Pinpoint the cell where the given text exists, returning its [X, Y] midpoint coordinate. 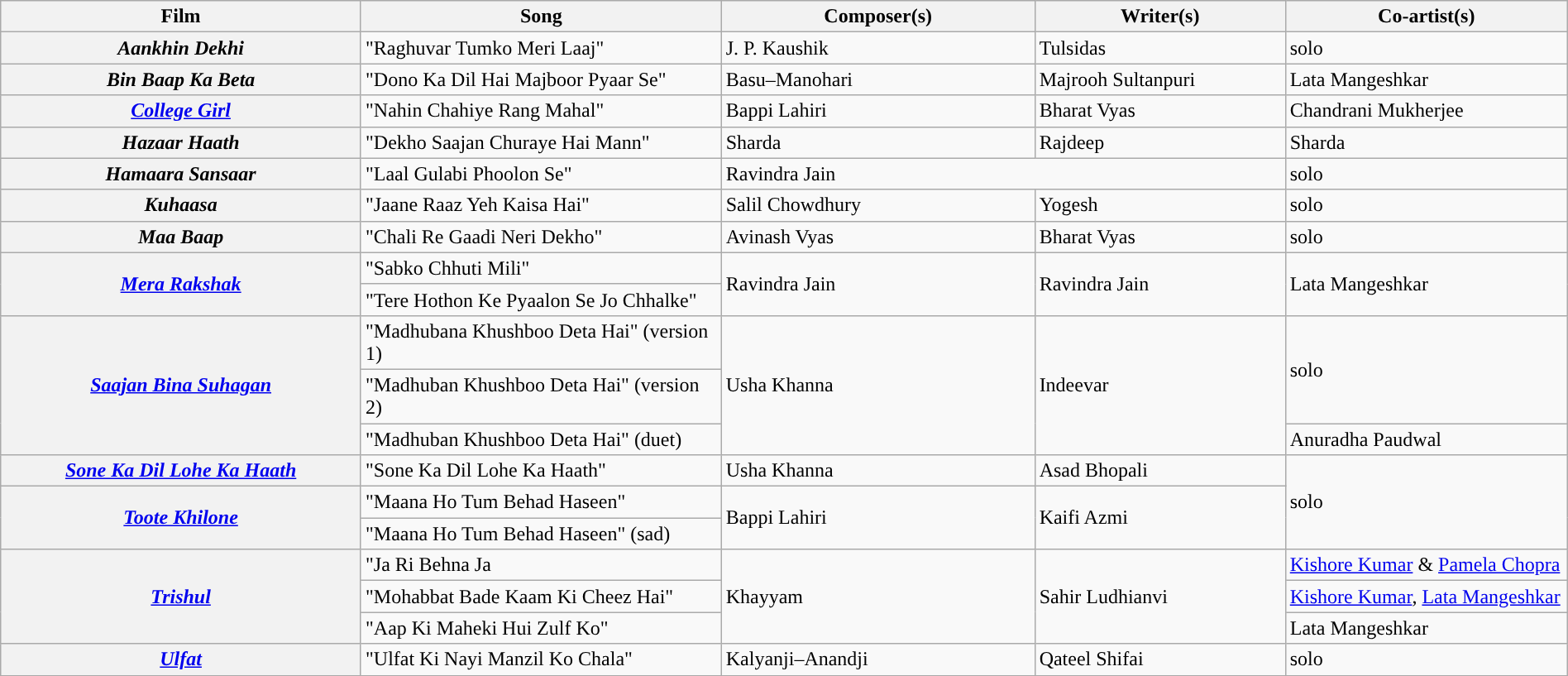
Tulsidas [1159, 48]
Saajan Bina Suhagan [181, 385]
"Maana Ho Tum Behad Haseen" (sad) [541, 534]
Kishore Kumar, Lata Mangeshkar [1426, 597]
Sahir Ludhianvi [1159, 597]
Majrooh Sultanpuri [1159, 79]
"Maana Ho Tum Behad Haseen" [541, 502]
Salil Chowdhury [878, 205]
"Madhubana Khushboo Deta Hai" (version 1) [541, 343]
Indeevar [1159, 385]
Kishore Kumar & Pamela Chopra [1426, 565]
Composer(s) [878, 17]
Khayyam [878, 597]
"Madhuban Khushboo Deta Hai" (duet) [541, 439]
Rajdeep [1159, 142]
"Ja Ri Behna Ja [541, 565]
Qateel Shifai [1159, 659]
Aankhin Dekhi [181, 48]
Basu–Manohari [878, 79]
"Sone Ka Dil Lohe Ka Haath" [541, 471]
"Madhuban Khushboo Deta Hai" (version 2) [541, 396]
"Ulfat Ki Nayi Manzil Ko Chala" [541, 659]
Chandrani Mukherjee [1426, 111]
Kalyanji–Anandji [878, 659]
Co-artist(s) [1426, 17]
Asad Bhopali [1159, 471]
"Chali Re Gaadi Neri Dekho" [541, 237]
Avinash Vyas [878, 237]
Hamaara Sansaar [181, 174]
"Jaane Raaz Yeh Kaisa Hai" [541, 205]
"Nahin Chahiye Rang Mahal" [541, 111]
Ulfat [181, 659]
College Girl [181, 111]
Kuhaasa [181, 205]
Sone Ka Dil Lohe Ka Haath [181, 471]
Mera Rakshak [181, 284]
"Raghuvar Tumko Meri Laaj" [541, 48]
Yogesh [1159, 205]
Song [541, 17]
Trishul [181, 597]
"Mohabbat Bade Kaam Ki Cheez Hai" [541, 597]
Bin Baap Ka Beta [181, 79]
"Laal Gulabi Phoolon Se" [541, 174]
Anuradha Paudwal [1426, 439]
Hazaar Haath [181, 142]
Film [181, 17]
"Sabko Chhuti Mili" [541, 268]
"Tere Hothon Ke Pyaalon Se Jo Chhalke" [541, 300]
J. P. Kaushik [878, 48]
"Dono Ka Dil Hai Majboor Pyaar Se" [541, 79]
"Aap Ki Maheki Hui Zulf Ko" [541, 628]
Kaifi Azmi [1159, 518]
Writer(s) [1159, 17]
Maa Baap [181, 237]
Toote Khilone [181, 518]
"Dekho Saajan Churaye Hai Mann" [541, 142]
